Search for the cell housing the specified text and yield its [x, y] center coordinate. 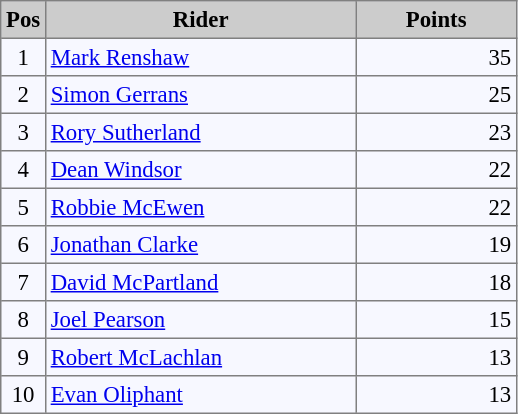
3 [24, 132]
Jonathan Clarke [200, 245]
Evan Oliphant [200, 395]
Dean Windsor [200, 170]
1 [24, 57]
7 [24, 282]
Rider [200, 20]
Rory Sutherland [200, 132]
David McPartland [200, 282]
Pos [24, 20]
Simon Gerrans [200, 95]
25 [436, 95]
Robert McLachlan [200, 357]
2 [24, 95]
6 [24, 245]
23 [436, 132]
8 [24, 320]
19 [436, 245]
15 [436, 320]
Mark Renshaw [200, 57]
35 [436, 57]
Joel Pearson [200, 320]
Points [436, 20]
4 [24, 170]
5 [24, 207]
Robbie McEwen [200, 207]
18 [436, 282]
10 [24, 395]
9 [24, 357]
